Return the [x, y] coordinate for the center point of the cell that contains the specified text.  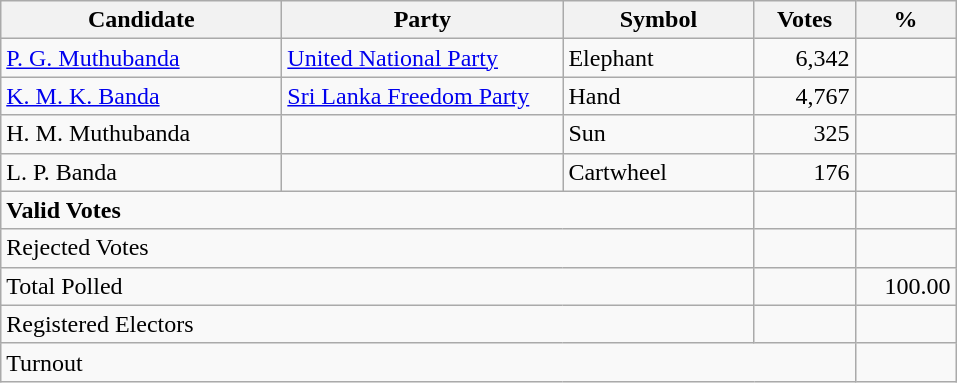
Votes [804, 20]
100.00 [906, 286]
Party [422, 20]
L. P. Banda [142, 172]
Cartwheel [658, 172]
325 [804, 134]
Sun [658, 134]
Total Polled [378, 286]
Rejected Votes [378, 248]
P. G. Muthubanda [142, 58]
Sri Lanka Freedom Party [422, 96]
H. M. Muthubanda [142, 134]
Candidate [142, 20]
Registered Electors [378, 324]
Symbol [658, 20]
Valid Votes [378, 210]
4,767 [804, 96]
United National Party [422, 58]
K. M. K. Banda [142, 96]
Elephant [658, 58]
6,342 [804, 58]
% [906, 20]
176 [804, 172]
Turnout [428, 362]
Hand [658, 96]
